Detect which cell encompasses the target text, then output its [x, y] center coordinate. 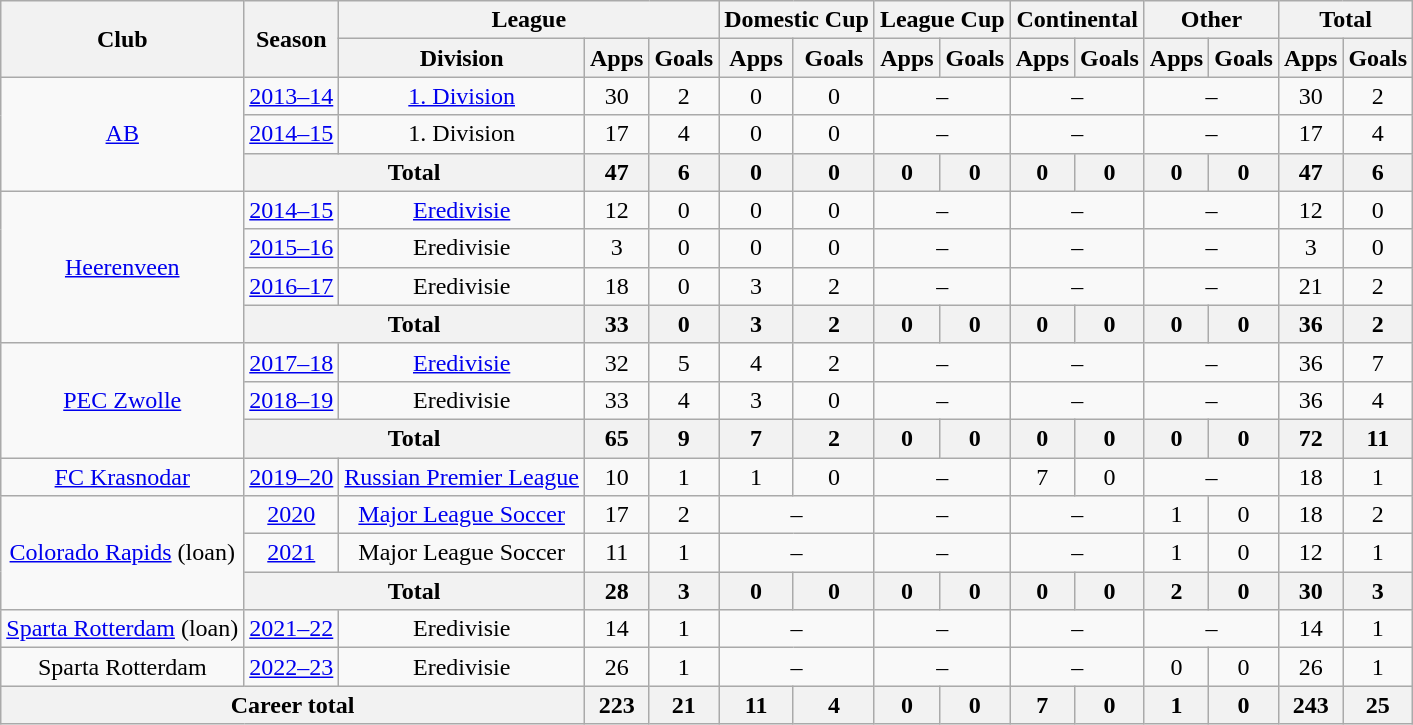
Heerenveen [122, 267]
2018–19 [292, 400]
Sparta Rotterdam (loan) [122, 629]
2020 [292, 515]
League [529, 20]
28 [616, 591]
Sparta Rotterdam [122, 667]
32 [616, 362]
Continental [1077, 20]
2021 [292, 553]
2013–14 [292, 96]
AB [122, 134]
223 [616, 705]
2019–20 [292, 477]
FC Krasnodar [122, 477]
2017–18 [292, 362]
Career total [293, 705]
League Cup [942, 20]
Other [1211, 20]
Colorado Rapids (loan) [122, 553]
25 [1378, 705]
65 [616, 438]
9 [684, 438]
2015–16 [292, 248]
2022–23 [292, 667]
Division [462, 58]
Domestic Cup [797, 20]
Season [292, 39]
5 [684, 362]
10 [616, 477]
243 [1310, 705]
PEC Zwolle [122, 400]
Club [122, 39]
Russian Premier League [462, 477]
2021–22 [292, 629]
2016–17 [292, 286]
72 [1310, 438]
